From the cell containing the given text, extract its center point as (x, y) coordinate. 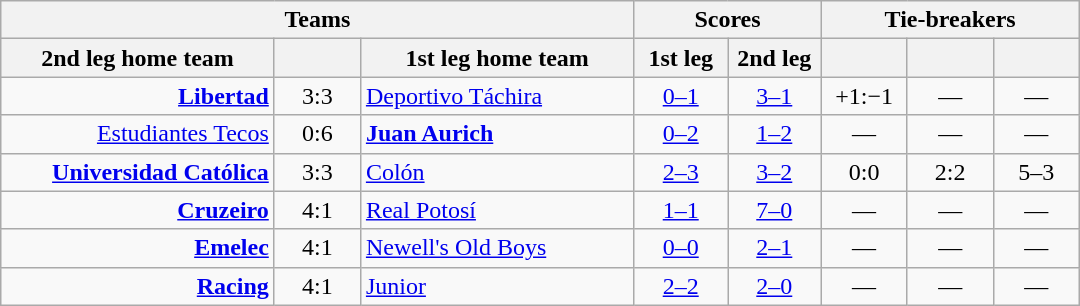
0–0 (681, 248)
Emelec (138, 248)
Real Potosí (497, 210)
2:2 (950, 172)
Colón (497, 172)
Cruzeiro (138, 210)
1st leg (681, 58)
0:0 (864, 172)
1st leg home team (497, 58)
3–2 (775, 172)
7–0 (775, 210)
0–2 (681, 134)
5–3 (1036, 172)
2nd leg (775, 58)
Estudiantes Tecos (138, 134)
2–0 (775, 286)
0–1 (681, 96)
2–2 (681, 286)
Newell's Old Boys (497, 248)
Universidad Católica (138, 172)
Tie-breakers (950, 20)
Juan Aurich (497, 134)
2–1 (775, 248)
Libertad (138, 96)
2–3 (681, 172)
+1:−1 (864, 96)
Deportivo Táchira (497, 96)
Scores (728, 20)
1–2 (775, 134)
1–1 (681, 210)
0:6 (317, 134)
2nd leg home team (138, 58)
Junior (497, 286)
Racing (138, 286)
Teams (318, 20)
3–1 (775, 96)
